Pinpoint the cell where the given text exists, returning its (x, y) midpoint coordinate. 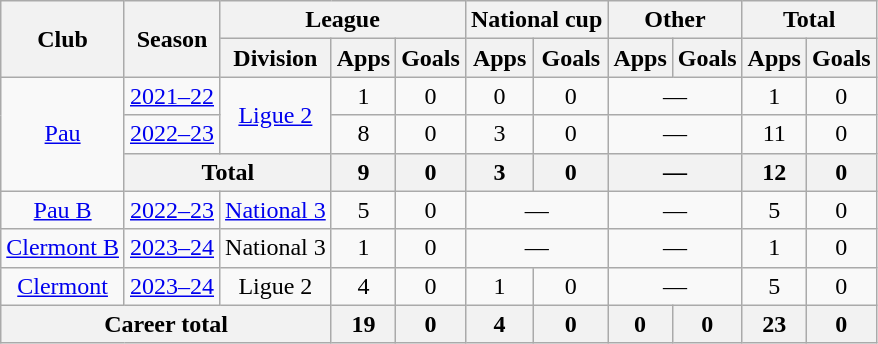
19 (363, 324)
Career total (166, 324)
8 (363, 134)
National cup (536, 20)
2021–22 (172, 96)
Clermont B (63, 248)
23 (774, 324)
12 (774, 172)
9 (363, 172)
Club (63, 39)
Other (675, 20)
Pau (63, 134)
11 (774, 134)
League (343, 20)
Season (172, 39)
Pau B (63, 210)
Division (276, 58)
Clermont (63, 286)
